From the cell containing the given text, extract its center point as [x, y] coordinate. 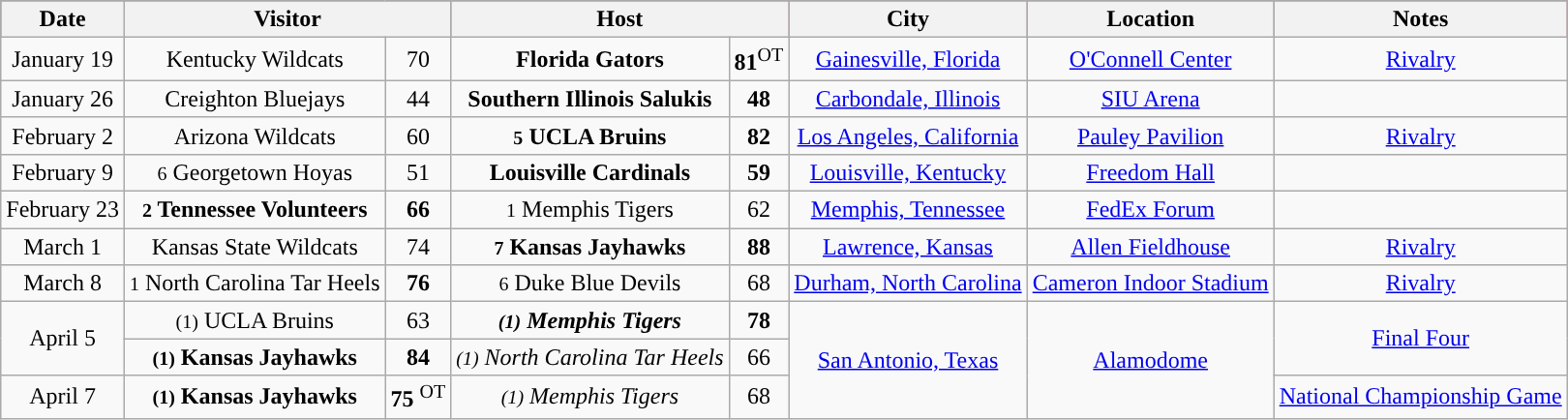
February 9 [63, 172]
48 [759, 99]
April 5 [63, 339]
January 19 [63, 60]
Louisville Cardinals [590, 172]
Visitor [286, 19]
(1) UCLA Bruins [255, 320]
Kentucky Wildcats [255, 60]
Final Four [1421, 339]
City [908, 19]
Date [63, 19]
Cameron Indoor Stadium [1150, 284]
January 26 [63, 99]
Southern Illinois Salukis [590, 99]
75 OT [418, 397]
FedEx Forum [1150, 210]
Florida Gators [590, 60]
7 Kansas Jayhawks [590, 247]
70 [418, 60]
Memphis, Tennessee [908, 210]
Gainesville, Florida [908, 60]
44 [418, 99]
O'Connell Center [1150, 60]
Alamodome [1150, 360]
51 [418, 172]
81OT [759, 60]
62 [759, 210]
Host [619, 19]
February 23 [63, 210]
82 [759, 135]
1 Memphis Tigers [590, 210]
Freedom Hall [1150, 172]
February 2 [63, 135]
March 8 [63, 284]
Notes [1421, 19]
Los Angeles, California [908, 135]
Location [1150, 19]
88 [759, 247]
84 [418, 357]
Creighton Bluejays [255, 99]
1 North Carolina Tar Heels [255, 284]
Durham, North Carolina [908, 284]
April 7 [63, 397]
74 [418, 247]
59 [759, 172]
63 [418, 320]
San Antonio, Texas [908, 360]
Kansas State Wildcats [255, 247]
(1) North Carolina Tar Heels [590, 357]
76 [418, 284]
78 [759, 320]
March 1 [63, 247]
National Championship Game [1421, 397]
SIU Arena [1150, 99]
Arizona Wildcats [255, 135]
2 Tennessee Volunteers [255, 210]
Louisville, Kentucky [908, 172]
Allen Fieldhouse [1150, 247]
60 [418, 135]
6 Duke Blue Devils [590, 284]
Carbondale, Illinois [908, 99]
Pauley Pavilion [1150, 135]
5 UCLA Bruins [590, 135]
6 Georgetown Hoyas [255, 172]
Lawrence, Kansas [908, 247]
